Return the [X, Y] coordinate for the center point of the cell that contains the specified text.  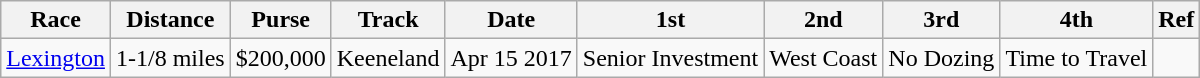
1-1/8 miles [170, 58]
No Dozing [942, 58]
3rd [942, 20]
Time to Travel [1076, 58]
Distance [170, 20]
Senior Investment [670, 58]
2nd [824, 20]
1st [670, 20]
Ref [1176, 20]
Lexington [56, 58]
4th [1076, 20]
Apr 15 2017 [511, 58]
Race [56, 20]
$200,000 [280, 58]
West Coast [824, 58]
Keeneland [388, 58]
Date [511, 20]
Track [388, 20]
Purse [280, 20]
